Detect which cell encompasses the target text, then output its (x, y) center coordinate. 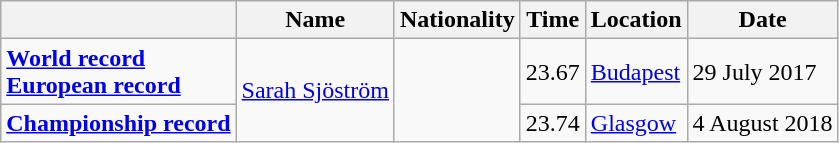
23.74 (552, 123)
World recordEuropean record (118, 72)
29 July 2017 (762, 72)
Sarah Sjöström (315, 90)
Nationality (457, 20)
Date (762, 20)
Championship record (118, 123)
Location (636, 20)
Name (315, 20)
4 August 2018 (762, 123)
Budapest (636, 72)
Glasgow (636, 123)
Time (552, 20)
23.67 (552, 72)
